Find where the given text appears and provide that cell's center as (X, Y) coordinate. 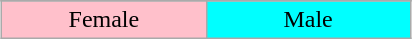
Female (104, 20)
Male (308, 20)
